Scan for the cell matching the given text and deliver its (X, Y) coordinate at center. 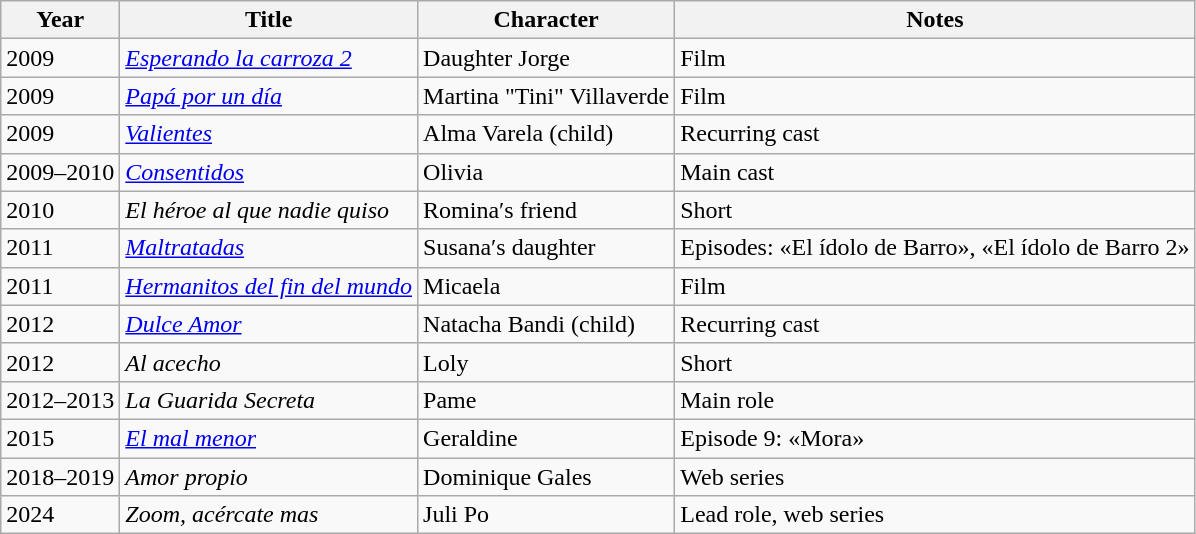
Amor propio (269, 477)
Olivia (546, 172)
Dulce Amor (269, 324)
Romina′s friend (546, 210)
Episodes: «El ídolo de Barro», «El ídolo de Barro 2» (935, 248)
Juli Po (546, 515)
Maltratadas (269, 248)
Esperando la carroza 2 (269, 58)
2012–2013 (60, 400)
Main role (935, 400)
Papá por un día (269, 96)
Natacha Bandi (child) (546, 324)
El mal menor (269, 438)
Valientes (269, 134)
La Guarida Secreta (269, 400)
2015 (60, 438)
Notes (935, 20)
Lead role, web series (935, 515)
2009–2010 (60, 172)
2018–2019 (60, 477)
Web series (935, 477)
Martina "Tini" Villaverde (546, 96)
Dominique Gales (546, 477)
Year (60, 20)
Susana′s daughter (546, 248)
Episode 9: «Mora» (935, 438)
Geraldine (546, 438)
2010 (60, 210)
2024 (60, 515)
Alma Varela (child) (546, 134)
Character (546, 20)
Al acecho (269, 362)
Hermanitos del fin del mundo (269, 286)
Daughter Jorge (546, 58)
Zoom, acércate mas (269, 515)
Pame (546, 400)
Title (269, 20)
El héroe al que nadie quiso (269, 210)
Main cast (935, 172)
Consentidos (269, 172)
Micaela (546, 286)
Loly (546, 362)
